For the text-containing cell, return its midpoint in [X, Y] coordinate format. 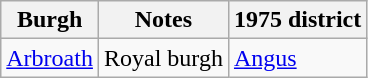
Angus [297, 58]
Burgh [50, 20]
Arbroath [50, 58]
Royal burgh [163, 58]
1975 district [297, 20]
Notes [163, 20]
